Provide the (X, Y) coordinate of the cell's center where the given text is located.  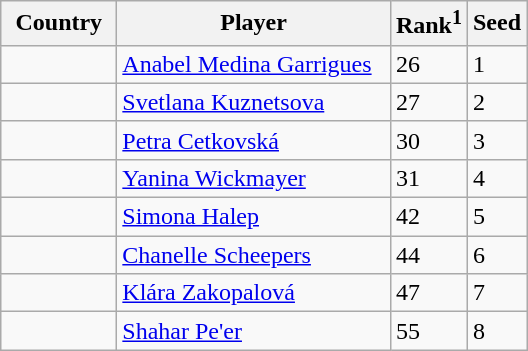
Rank1 (428, 24)
Player (254, 24)
31 (428, 178)
Chanelle Scheepers (254, 255)
26 (428, 64)
42 (428, 217)
27 (428, 102)
47 (428, 293)
Yanina Wickmayer (254, 178)
3 (496, 140)
Petra Cetkovská (254, 140)
1 (496, 64)
Klára Zakopalová (254, 293)
2 (496, 102)
44 (428, 255)
7 (496, 293)
Seed (496, 24)
6 (496, 255)
30 (428, 140)
8 (496, 331)
Svetlana Kuznetsova (254, 102)
5 (496, 217)
Anabel Medina Garrigues (254, 64)
4 (496, 178)
Country (59, 24)
Shahar Pe'er (254, 331)
Simona Halep (254, 217)
55 (428, 331)
